Find where the given text appears and provide that cell's center as [X, Y] coordinate. 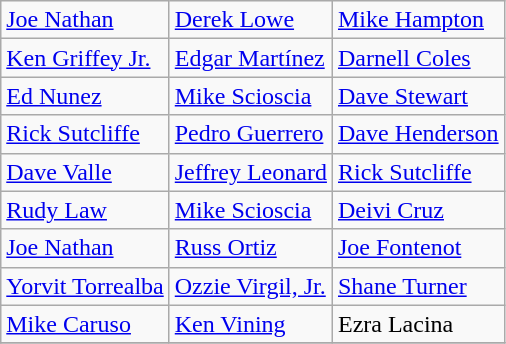
Darnell Coles [418, 58]
Ezra Lacina [418, 324]
Shane Turner [418, 286]
Ed Nunez [85, 96]
Pedro Guerrero [250, 134]
Ken Vining [250, 324]
Dave Henderson [418, 134]
Derek Lowe [250, 20]
Rudy Law [85, 210]
Jeffrey Leonard [250, 172]
Joe Fontenot [418, 248]
Edgar Martínez [250, 58]
Ken Griffey Jr. [85, 58]
Yorvit Torrealba [85, 286]
Deivi Cruz [418, 210]
Dave Stewart [418, 96]
Mike Caruso [85, 324]
Russ Ortiz [250, 248]
Dave Valle [85, 172]
Ozzie Virgil, Jr. [250, 286]
Mike Hampton [418, 20]
